Provide the [X, Y] coordinate of the cell's center where the given text is located.  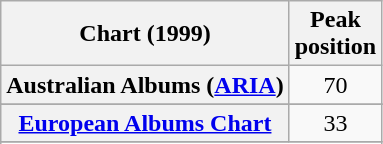
70 [335, 85]
33 [335, 123]
Peakposition [335, 34]
Australian Albums (ARIA) [145, 85]
European Albums Chart [145, 123]
Chart (1999) [145, 34]
